Locate the cell with the specified text and output its (X, Y) center coordinate. 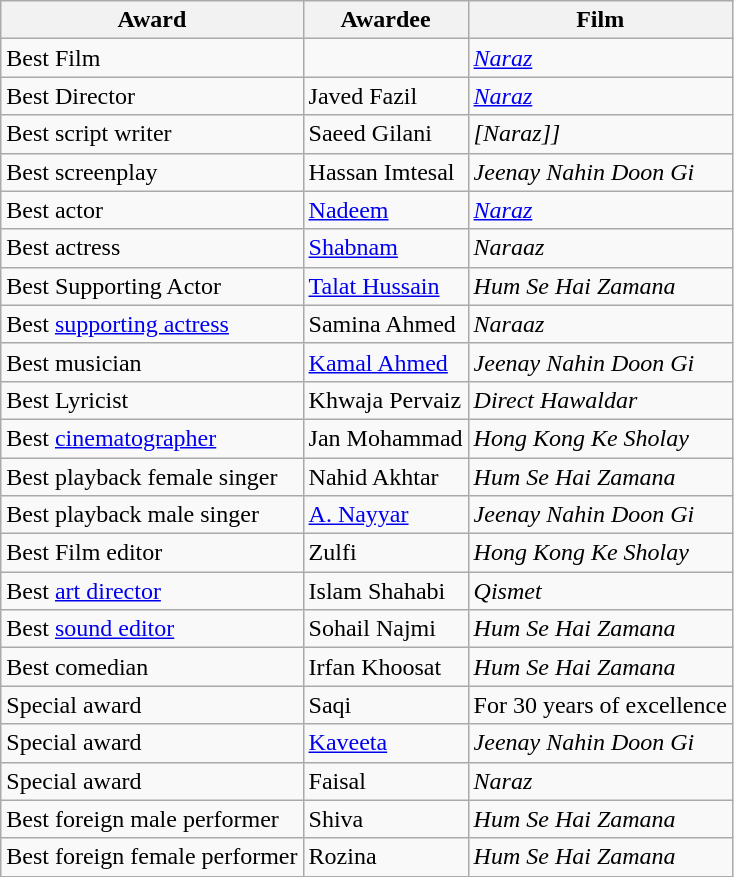
Best Lyricist (152, 400)
Best screenplay (152, 172)
Saeed Gilani (386, 134)
Hassan Imtesal (386, 172)
Best comedian (152, 667)
Best actor (152, 210)
Best cinematographer (152, 438)
Samina Ahmed (386, 324)
A. Nayyar (386, 515)
Nadeem (386, 210)
Best foreign female performer (152, 857)
Sohail Najmi (386, 629)
Best supporting actress (152, 324)
Irfan Khoosat (386, 667)
Best sound editor (152, 629)
Jan Mohammad (386, 438)
Awardee (386, 20)
Direct Hawaldar (600, 400)
Best actress (152, 248)
Faisal (386, 781)
Best playback female singer (152, 477)
Best Supporting Actor (152, 286)
Best Director (152, 96)
Film (600, 20)
Best Film (152, 58)
Khwaja Pervaiz (386, 400)
Talat Hussain (386, 286)
Nahid Akhtar (386, 477)
Qismet (600, 591)
Shiva (386, 819)
Best Film editor (152, 553)
Javed Fazil (386, 96)
Best musician (152, 362)
Zulfi (386, 553)
For 30 years of excellence (600, 705)
Rozina (386, 857)
Kamal Ahmed (386, 362)
Best foreign male performer (152, 819)
Islam Shahabi (386, 591)
Award (152, 20)
Saqi (386, 705)
[Naraz]] (600, 134)
Best playback male singer (152, 515)
Best script writer (152, 134)
Best art director (152, 591)
Shabnam (386, 248)
Kaveeta (386, 743)
